From the cell containing the given text, extract its center point as [X, Y] coordinate. 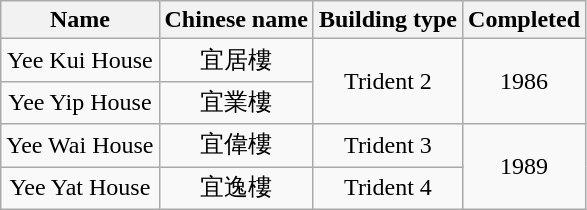
Completed [524, 20]
1986 [524, 82]
Yee Yip House [80, 102]
Trident 2 [388, 82]
1989 [524, 166]
宜逸樓 [236, 188]
Chinese name [236, 20]
Trident 3 [388, 146]
Name [80, 20]
宜業樓 [236, 102]
宜居樓 [236, 60]
Building type [388, 20]
Yee Wai House [80, 146]
Yee Kui House [80, 60]
宜偉樓 [236, 146]
Trident 4 [388, 188]
Yee Yat House [80, 188]
